Scan for the cell matching the given text and deliver its (X, Y) coordinate at center. 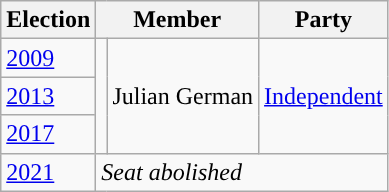
2017 (48, 134)
2013 (48, 96)
Seat abolished (242, 172)
Julian German (183, 96)
2009 (48, 58)
2021 (48, 172)
Party (324, 20)
Independent (324, 96)
Member (178, 20)
Election (48, 20)
